Return [X, Y] of the center of cell containing provided text 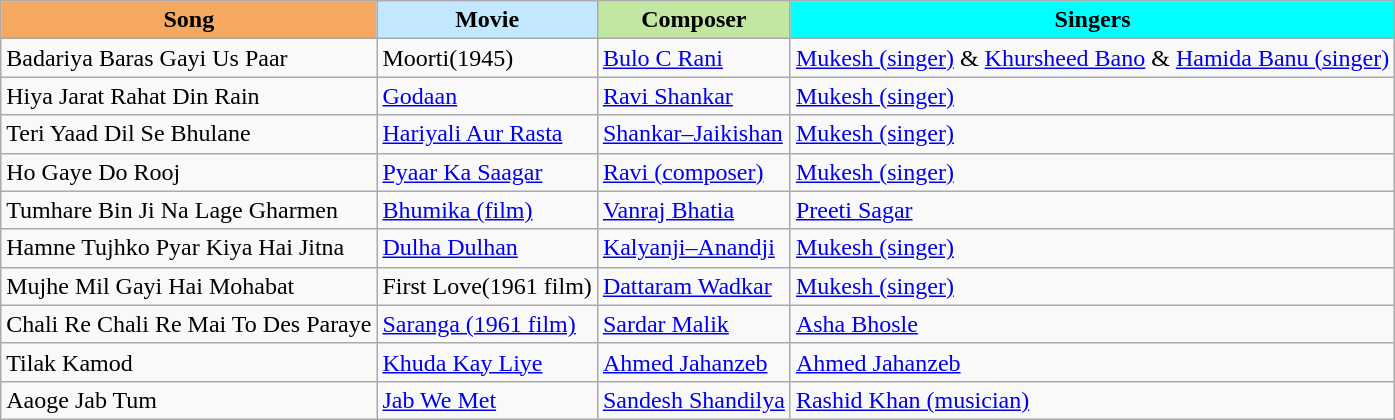
Godaan [487, 96]
Composer [694, 20]
Hamne Tujhko Pyar Kiya Hai Jitna [189, 248]
Tilak Kamod [189, 362]
Jab We Met [487, 400]
Teri Yaad Dil Se Bhulane [189, 134]
Sandesh Shandilya [694, 400]
Mukesh (singer) & Khursheed Bano & Hamida Banu (singer) [1092, 58]
Preeti Sagar [1092, 210]
Hariyali Aur Rasta [487, 134]
Singers [1092, 20]
Rashid Khan (musician) [1092, 400]
Mujhe Mil Gayi Hai Mohabat [189, 286]
Shankar–Jaikishan [694, 134]
Moorti(1945) [487, 58]
Bulo C Rani [694, 58]
Badariya Baras Gayi Us Paar [189, 58]
Pyaar Ka Saagar [487, 172]
Dulha Dulhan [487, 248]
First Love(1961 film) [487, 286]
Hiya Jarat Rahat Din Rain [189, 96]
Aaoge Jab Tum [189, 400]
Vanraj Bhatia [694, 210]
Ravi Shankar [694, 96]
Sardar Malik [694, 324]
Movie [487, 20]
Asha Bhosle [1092, 324]
Ho Gaye Do Rooj [189, 172]
Ravi (composer) [694, 172]
Dattaram Wadkar [694, 286]
Chali Re Chali Re Mai To Des Paraye [189, 324]
Song [189, 20]
Tumhare Bin Ji Na Lage Gharmen [189, 210]
Kalyanji–Anandji [694, 248]
Bhumika (film) [487, 210]
Khuda Kay Liye [487, 362]
Saranga (1961 film) [487, 324]
